Return the (X, Y) coordinate for the center point of the cell that contains the specified text.  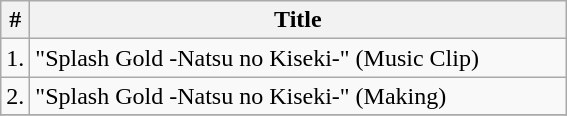
"Splash Gold -Natsu no Kiseki-" (Music Clip) (298, 58)
"Splash Gold -Natsu no Kiseki-" (Making) (298, 96)
2. (16, 96)
1. (16, 58)
Title (298, 20)
# (16, 20)
